Return (X, Y) of the center of cell containing provided text 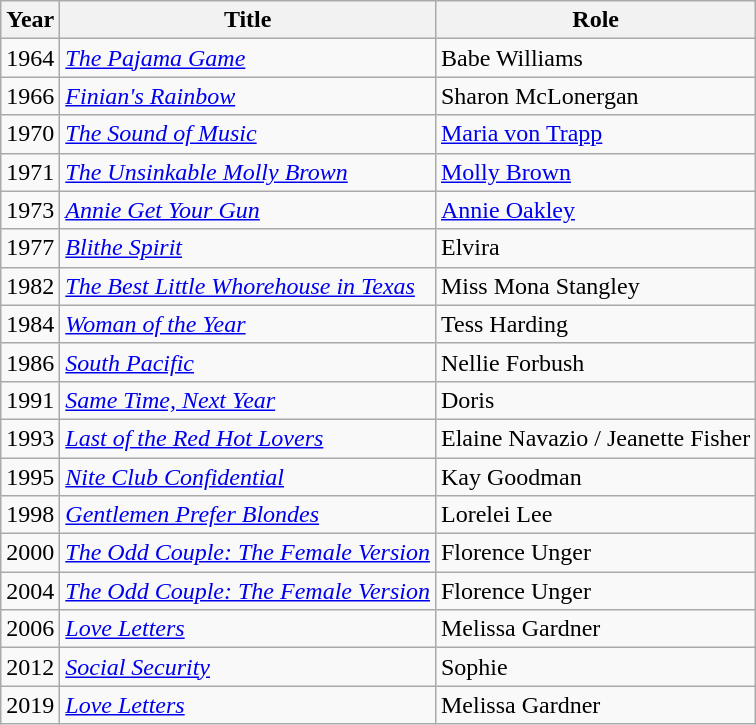
2004 (30, 591)
Finian's Rainbow (248, 96)
2012 (30, 667)
Annie Get Your Gun (248, 210)
Year (30, 20)
Blithe Spirit (248, 248)
Elvira (595, 248)
1998 (30, 515)
1995 (30, 477)
2006 (30, 629)
Social Security (248, 667)
Sophie (595, 667)
1971 (30, 172)
Nellie Forbush (595, 362)
Nite Club Confidential (248, 477)
1964 (30, 58)
The Sound of Music (248, 134)
Same Time, Next Year (248, 400)
Woman of the Year (248, 324)
Sharon McLonergan (595, 96)
1986 (30, 362)
Babe Williams (595, 58)
Lorelei Lee (595, 515)
Doris (595, 400)
1982 (30, 286)
1984 (30, 324)
Molly Brown (595, 172)
1973 (30, 210)
1977 (30, 248)
The Best Little Whorehouse in Texas (248, 286)
South Pacific (248, 362)
Miss Mona Stangley (595, 286)
The Pajama Game (248, 58)
Last of the Red Hot Lovers (248, 438)
Annie Oakley (595, 210)
Gentlemen Prefer Blondes (248, 515)
Role (595, 20)
2000 (30, 553)
Elaine Navazio / Jeanette Fisher (595, 438)
1970 (30, 134)
1966 (30, 96)
2019 (30, 705)
Tess Harding (595, 324)
Title (248, 20)
1993 (30, 438)
The Unsinkable Molly Brown (248, 172)
1991 (30, 400)
Maria von Trapp (595, 134)
Kay Goodman (595, 477)
